Locate the cell with the specified text and output its (X, Y) center coordinate. 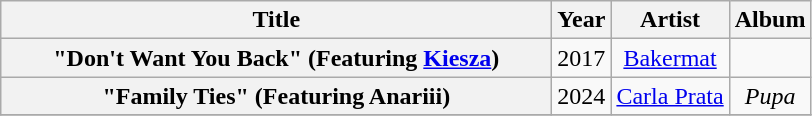
Album (770, 20)
Artist (670, 20)
2017 (582, 58)
Title (276, 20)
Carla Prata (670, 96)
"Family Ties" (Featuring Anariii) (276, 96)
2024 (582, 96)
"Don't Want You Back" (Featuring Kiesza) (276, 58)
Year (582, 20)
Pupa (770, 96)
Bakermat (670, 58)
